Output the [x, y] coordinate of the center of the cell containing the given text.  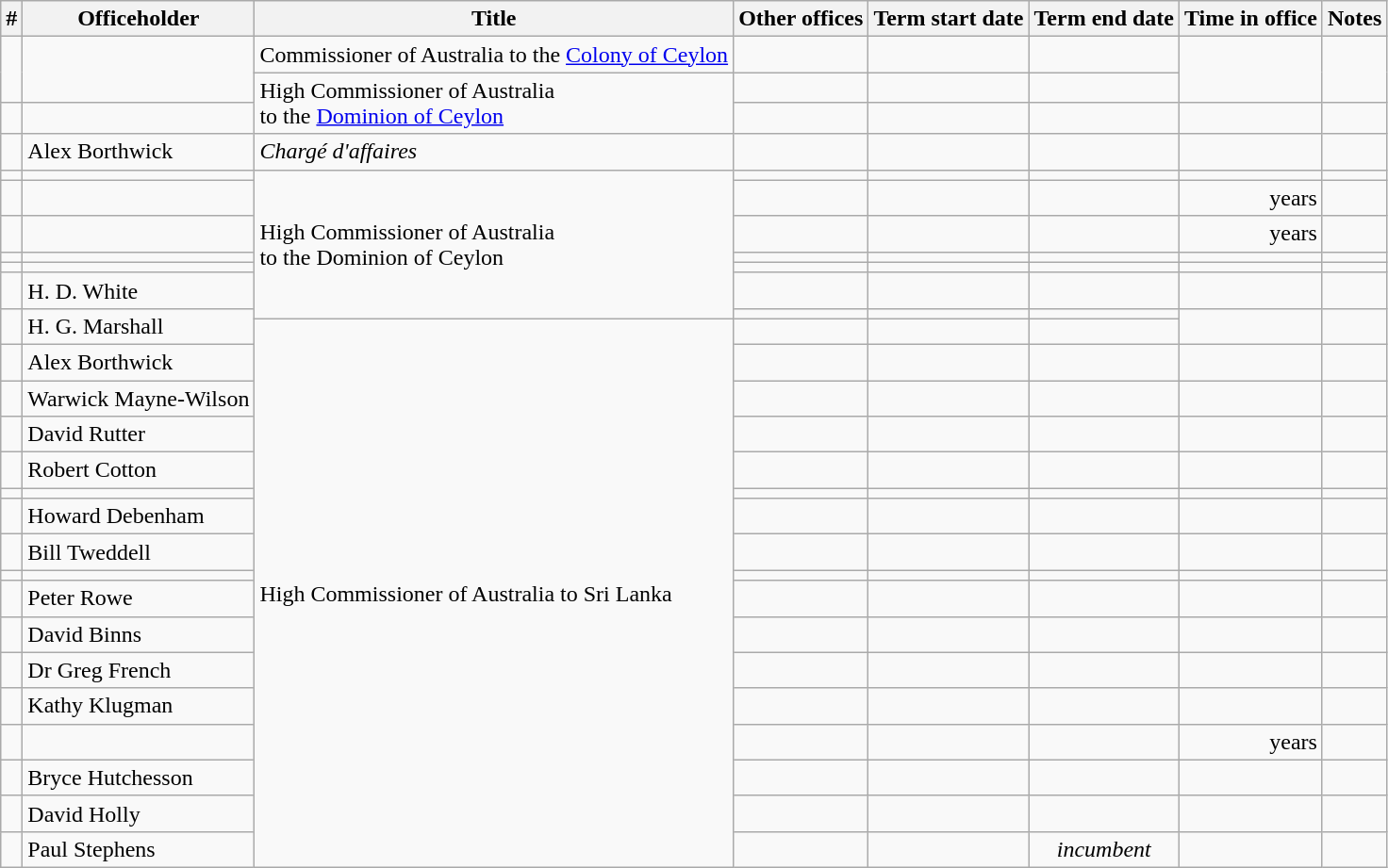
Warwick Mayne-Wilson [139, 399]
H. G. Marshall [139, 326]
Other offices [801, 19]
Robert Cotton [139, 470]
High Commissioner of Australia to Sri Lanka [494, 593]
H. D. White [139, 290]
Paul Stephens [139, 849]
Notes [1354, 19]
Dr Greg French [139, 670]
Chargé d'affaires [494, 152]
Term start date [949, 19]
Title [494, 19]
Bill Tweddell [139, 552]
Commissioner of Australia to the Colony of Ceylon [494, 55]
David Rutter [139, 434]
incumbent [1104, 849]
Kathy Klugman [139, 706]
# [11, 19]
David Holly [139, 813]
Howard Debenham [139, 516]
Time in office [1251, 19]
David Binns [139, 634]
Peter Rowe [139, 598]
Bryce Hutchesson [139, 778]
Term end date [1104, 19]
Officeholder [139, 19]
